Find where the given text appears and provide that cell's center as [X, Y] coordinate. 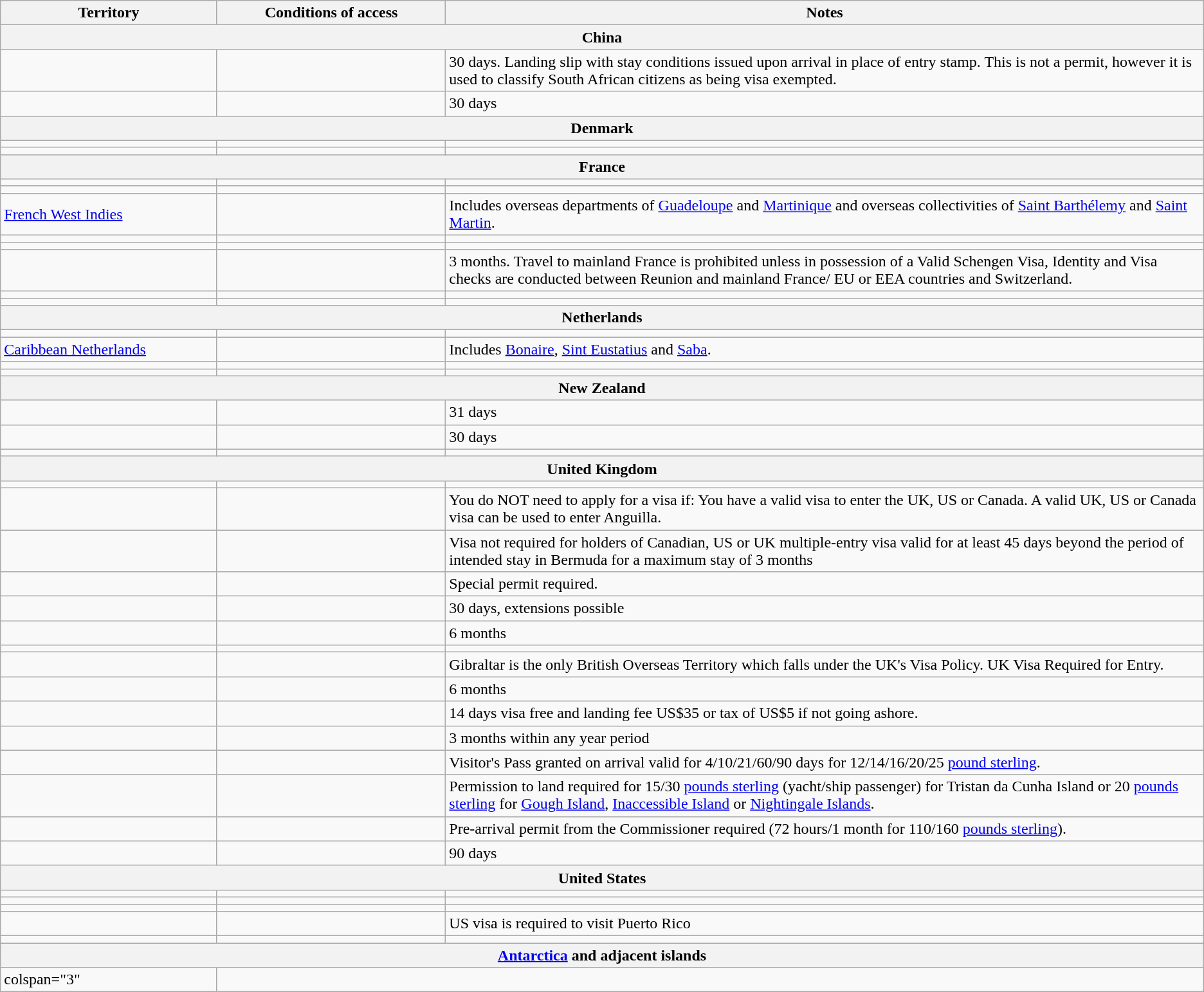
Caribbean Netherlands [109, 349]
Netherlands [602, 318]
Gibraltar is the only British Overseas Territory which falls under the UK's Visa Policy. UK Visa Required for Entry. [825, 665]
France [602, 167]
Visitor's Pass granted on arrival valid for 4/10/21/60/90 days for 12/14/16/20/25 pound sterling. [825, 762]
31 days [825, 412]
Includes overseas departments of Guadeloupe and Martinique and overseas collectivities of Saint Barthélemy and Saint Martin. [825, 214]
China [602, 37]
New Zealand [602, 388]
30 days, extensions possible [825, 609]
90 days [825, 853]
Antarctica and adjacent islands [602, 955]
colspan="3" [109, 980]
Notes [825, 13]
14 days visa free and landing fee US$35 or tax of US$5 if not going ashore. [825, 713]
Conditions of access [331, 13]
Territory [109, 13]
Includes Bonaire, Sint Eustatius and Saba. [825, 349]
Denmark [602, 128]
US visa is required to visit Puerto Rico [825, 924]
French West Indies [109, 214]
United Kingdom [602, 468]
3 months within any year period [825, 738]
Special permit required. [825, 584]
United States [602, 877]
Pre-arrival permit from the Commissioner required (72 hours/1 month for 110/160 pounds sterling). [825, 829]
